Determine the (X, Y) coordinate at the center of the cell enclosing the given text.  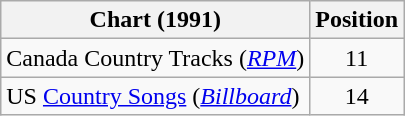
Chart (1991) (156, 20)
Canada Country Tracks (RPM) (156, 58)
Position (357, 20)
US Country Songs (Billboard) (156, 96)
14 (357, 96)
11 (357, 58)
